From the cell containing the given text, extract its center point as (X, Y) coordinate. 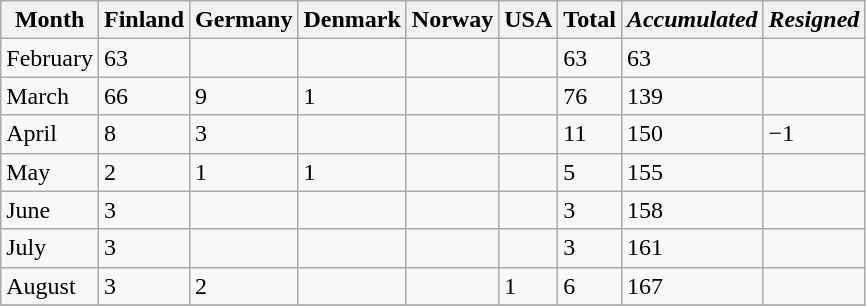
Month (50, 20)
139 (692, 96)
161 (692, 248)
July (50, 248)
Resigned (814, 20)
USA (528, 20)
76 (590, 96)
150 (692, 134)
167 (692, 286)
April (50, 134)
Finland (144, 20)
66 (144, 96)
Total (590, 20)
Accumulated (692, 20)
158 (692, 210)
Denmark (352, 20)
155 (692, 172)
6 (590, 286)
11 (590, 134)
5 (590, 172)
8 (144, 134)
Norway (452, 20)
May (50, 172)
−1 (814, 134)
August (50, 286)
June (50, 210)
February (50, 58)
9 (244, 96)
March (50, 96)
Germany (244, 20)
